Extract the (X, Y) coordinate from the center of the cell holding the provided text.  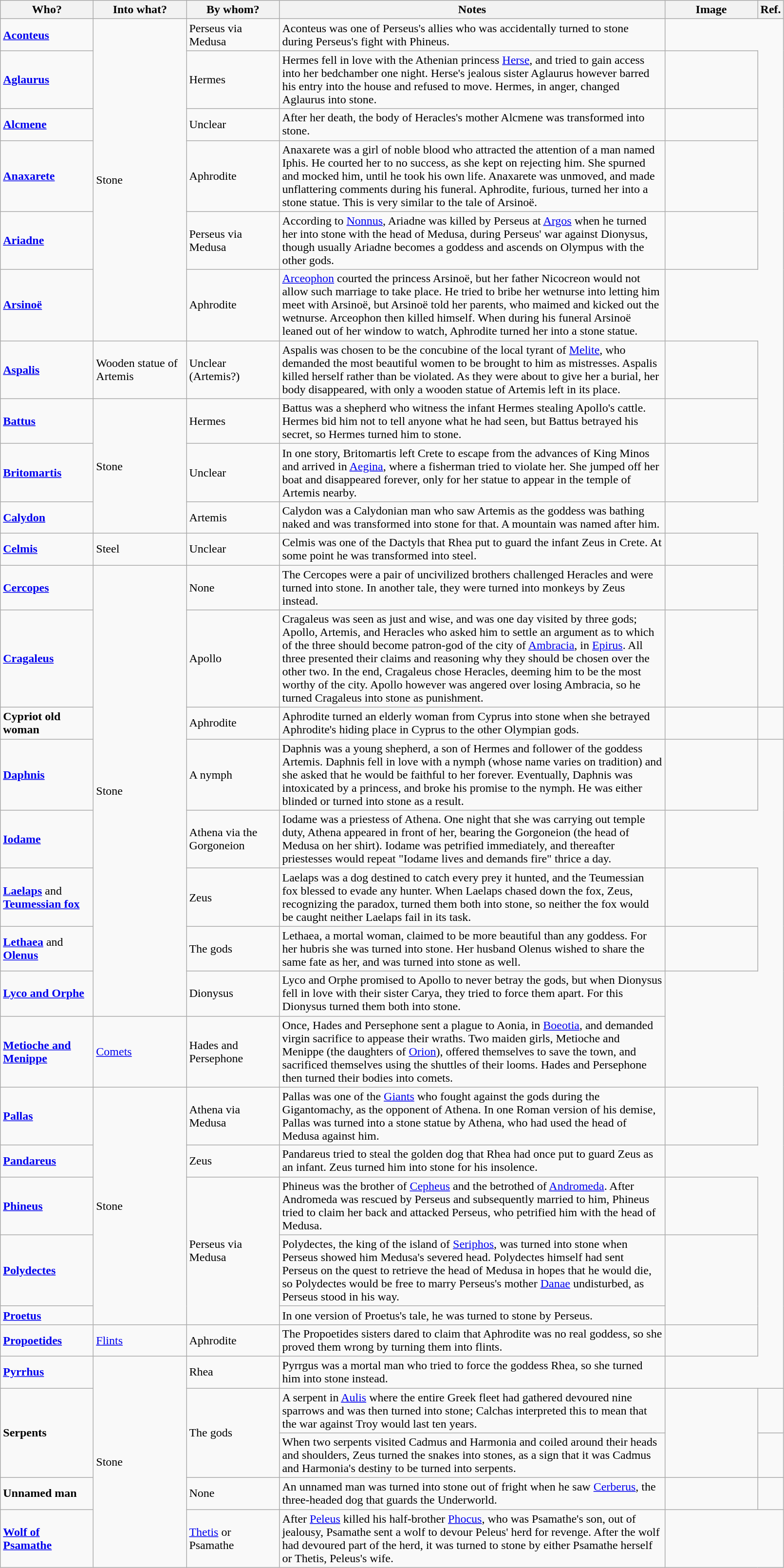
Hades and Persephone (233, 1052)
Into what? (140, 10)
Unnamed man (47, 1494)
Steel (140, 549)
Thetis or Psamathe (233, 1539)
Phineus (47, 1205)
Image (711, 10)
Aphrodite turned an elderly woman from Cyprus into stone when she betrayed Aphrodite's hiding place in Cyprus to the other Olympian gods. (472, 723)
Notes (472, 10)
Pandareus tried to steal the golden dog that Rhea had once put to guard Zeus as an infant. Zeus turned him into stone for his insolence. (472, 1161)
Wooden statue of Artemis (140, 369)
Wolf of Psamathe (47, 1539)
Iodame (47, 839)
Aspalis (47, 369)
Celmis was one of the Dactyls that Rhea put to guard the infant Zeus in Crete. At some point he was transformed into steel. (472, 549)
Calydon (47, 517)
Laelaps and Teumessian fox (47, 898)
In one version of Proetus's tale, he was turned to stone by Perseus. (472, 1315)
Artemis (233, 517)
After her death, the body of Heracles's mother Alcmene was transformed into stone. (472, 125)
Pyrrhus (47, 1372)
Athena via the Gorgoneion (233, 839)
An unnamed man was turned into stone out of fright when he saw Cerberus, the three-headed dog that guards the Underworld. (472, 1494)
Aconteus (47, 35)
Pallas (47, 1116)
Serpents (47, 1433)
Dionysus (233, 994)
Flints (140, 1340)
Lethaea and Olenus (47, 949)
Athena via Medusa (233, 1116)
Metioche and Menippe (47, 1052)
Pyrrgus was a mortal man who tried to force the goddess Rhea, so she turned him into stone instead. (472, 1372)
Who? (47, 10)
Proetus (47, 1315)
Celmis (47, 549)
Unclear (Artemis?) (233, 369)
By whom? (233, 10)
Battus (47, 421)
Apollo (233, 659)
Anaxarete (47, 176)
Cypriot old woman (47, 723)
Cercopes (47, 588)
The Propoetides sisters dared to claim that Aphrodite was no real goddess, so she proved them wrong by turning them into flints. (472, 1340)
Aglaurus (47, 80)
A nymph (233, 775)
Cragaleus (47, 659)
Pandareus (47, 1161)
Aconteus was one of Perseus's allies who was accidentally turned to stone during Perseus's fight with Phineus. (472, 35)
Rhea (233, 1372)
Ref. (770, 10)
Alcmene (47, 125)
Daphnis (47, 775)
Ariadne (47, 241)
Arsinoë (47, 305)
Polydectes (47, 1270)
Comets (140, 1052)
Britomartis (47, 473)
Lyco and Orphe (47, 994)
Propoetides (47, 1340)
